Identify which cell holds the provided text, then report its [x, y] central coordinate. 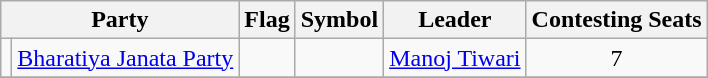
Symbol [339, 20]
Contesting Seats [616, 20]
7 [616, 58]
Bharatiya Janata Party [126, 58]
Leader [455, 20]
Manoj Tiwari [455, 58]
Party [120, 20]
Flag [267, 20]
